Return the (X, Y) coordinate for the center point of the cell that contains the specified text.  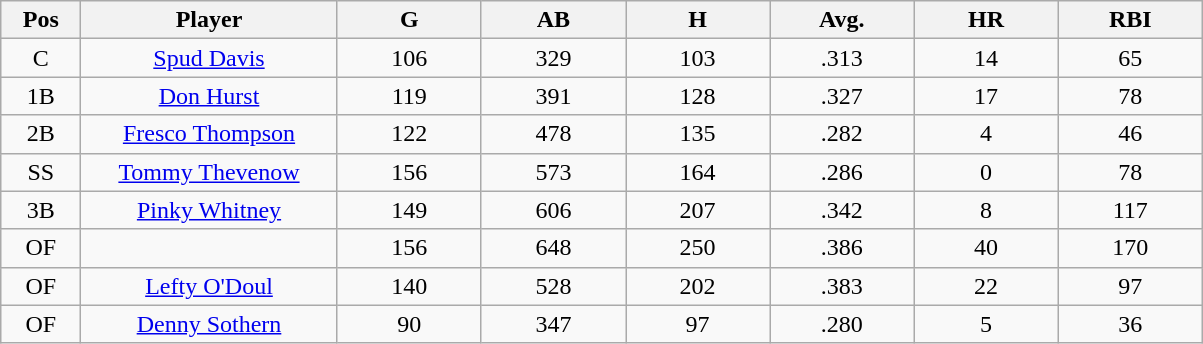
Don Hurst (209, 96)
103 (698, 58)
106 (409, 58)
Avg. (842, 20)
Denny Sothern (209, 324)
22 (986, 286)
Spud Davis (209, 58)
140 (409, 286)
RBI (1130, 20)
4 (986, 134)
122 (409, 134)
HR (986, 20)
164 (698, 172)
329 (553, 58)
573 (553, 172)
5 (986, 324)
135 (698, 134)
528 (553, 286)
250 (698, 248)
1B (41, 96)
2B (41, 134)
128 (698, 96)
AB (553, 20)
478 (553, 134)
.286 (842, 172)
.383 (842, 286)
65 (1130, 58)
SS (41, 172)
648 (553, 248)
149 (409, 210)
119 (409, 96)
90 (409, 324)
17 (986, 96)
G (409, 20)
207 (698, 210)
117 (1130, 210)
8 (986, 210)
.327 (842, 96)
Pinky Whitney (209, 210)
H (698, 20)
Lefty O'Doul (209, 286)
46 (1130, 134)
36 (1130, 324)
.342 (842, 210)
606 (553, 210)
.313 (842, 58)
.282 (842, 134)
Fresco Thompson (209, 134)
40 (986, 248)
202 (698, 286)
.280 (842, 324)
14 (986, 58)
347 (553, 324)
391 (553, 96)
0 (986, 172)
C (41, 58)
170 (1130, 248)
.386 (842, 248)
Pos (41, 20)
Tommy Thevenow (209, 172)
3B (41, 210)
Player (209, 20)
